Capture the cell that displays the provided text and extract its (X, Y) central coordinate. 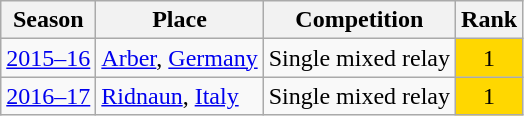
Ridnaun, Italy (180, 96)
Season (48, 20)
Rank (490, 20)
Place (180, 20)
Competition (359, 20)
2015–16 (48, 58)
Arber, Germany (180, 58)
2016–17 (48, 96)
